Extract the [X, Y] coordinate from the center of the cell holding the provided text.  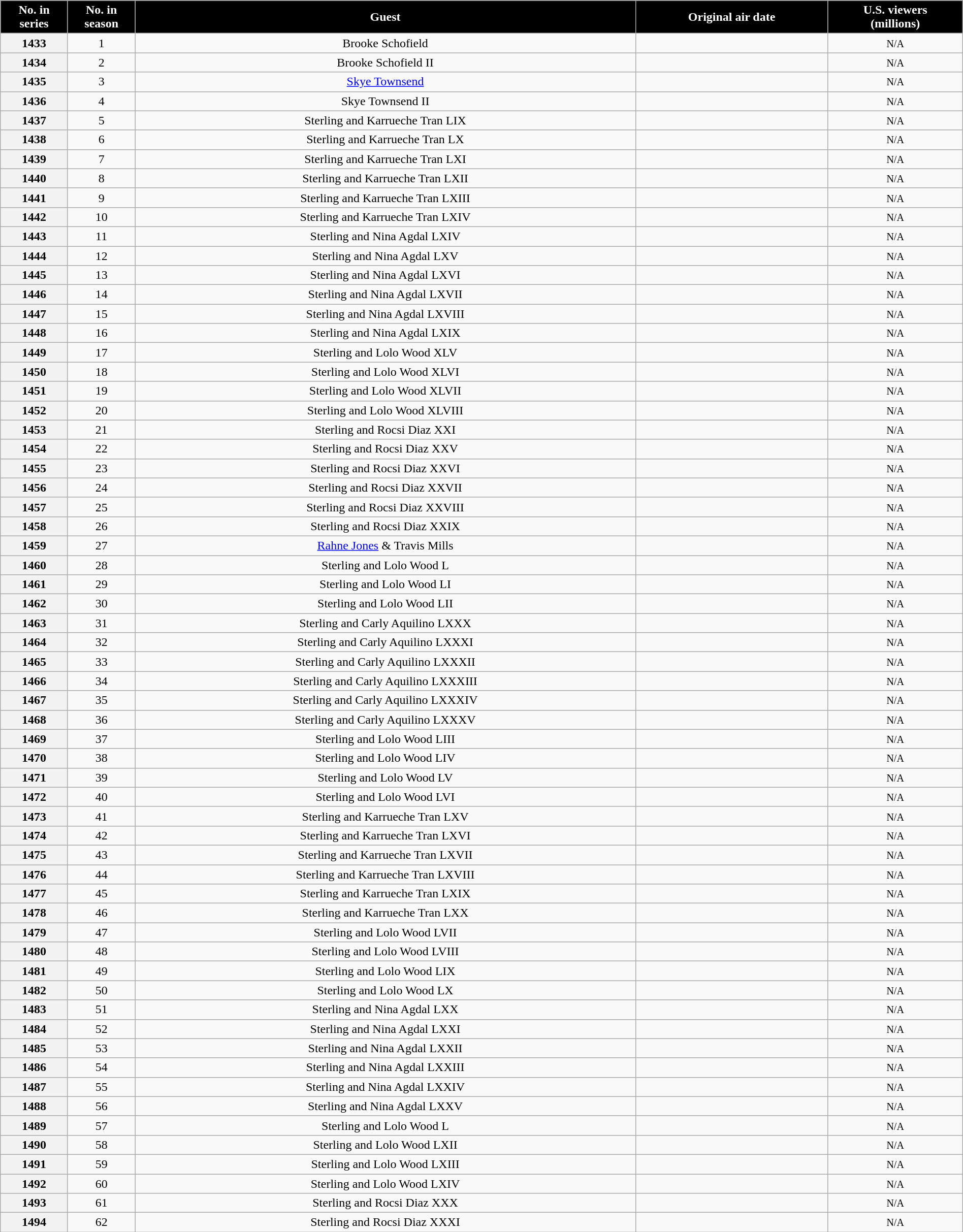
32 [102, 642]
45 [102, 894]
Sterling and Nina Agdal LXX [385, 1010]
25 [102, 507]
Sterling and Karrueche Tran LXIX [385, 894]
Sterling and Nina Agdal LXXII [385, 1048]
1440 [35, 178]
1491 [35, 1164]
Sterling and Rocsi Diaz XXVII [385, 488]
Sterling and Rocsi Diaz XXVIII [385, 507]
Sterling and Nina Agdal LXXI [385, 1029]
6 [102, 140]
5 [102, 120]
10 [102, 217]
1471 [35, 777]
1479 [35, 932]
1438 [35, 140]
1452 [35, 410]
1487 [35, 1087]
Sterling and Karrueche Tran LXII [385, 178]
Sterling and Nina Agdal LXXIII [385, 1067]
1458 [35, 526]
Guest [385, 17]
Sterling and Lolo Wood LVIII [385, 952]
Rahne Jones & Travis Mills [385, 545]
Sterling and Lolo Wood LII [385, 604]
18 [102, 372]
1473 [35, 816]
Sterling and Nina Agdal LXIV [385, 236]
7 [102, 159]
Sterling and Nina Agdal LXVI [385, 275]
42 [102, 835]
Skye Townsend II [385, 101]
No. inseason [102, 17]
1464 [35, 642]
1470 [35, 758]
Sterling and Rocsi Diaz XXX [385, 1203]
53 [102, 1048]
1433 [35, 43]
1441 [35, 198]
1485 [35, 1048]
41 [102, 816]
Sterling and Karrueche Tran LX [385, 140]
Sterling and Carly Aquilino LXXXIII [385, 681]
61 [102, 1203]
1494 [35, 1222]
Sterling and Karrueche Tran LXIII [385, 198]
38 [102, 758]
2 [102, 62]
1483 [35, 1010]
16 [102, 333]
1459 [35, 545]
40 [102, 797]
1469 [35, 739]
Sterling and Lolo Wood LXIV [385, 1184]
11 [102, 236]
37 [102, 739]
1457 [35, 507]
Sterling and Lolo Wood XLVII [385, 391]
3 [102, 82]
1476 [35, 874]
Sterling and Lolo Wood LV [385, 777]
Sterling and Nina Agdal LXXIV [385, 1087]
1468 [35, 720]
1446 [35, 295]
1463 [35, 623]
Sterling and Nina Agdal LXV [385, 255]
28 [102, 565]
1451 [35, 391]
55 [102, 1087]
24 [102, 488]
27 [102, 545]
1442 [35, 217]
1489 [35, 1125]
Sterling and Lolo Wood LXIII [385, 1164]
Sterling and Karrueche Tran LXVI [385, 835]
1486 [35, 1067]
23 [102, 468]
44 [102, 874]
50 [102, 990]
33 [102, 662]
29 [102, 585]
1474 [35, 835]
1456 [35, 488]
48 [102, 952]
1448 [35, 333]
Sterling and Lolo Wood LVI [385, 797]
Sterling and Karrueche Tran LXIV [385, 217]
36 [102, 720]
Sterling and Lolo Wood LIII [385, 739]
19 [102, 391]
51 [102, 1010]
1493 [35, 1203]
1484 [35, 1029]
43 [102, 855]
Sterling and Lolo Wood XLV [385, 352]
Sterling and Nina Agdal LXXV [385, 1106]
1443 [35, 236]
1481 [35, 971]
1466 [35, 681]
1449 [35, 352]
58 [102, 1145]
26 [102, 526]
1480 [35, 952]
1492 [35, 1184]
U.S. viewers(millions) [895, 17]
56 [102, 1106]
Sterling and Karrueche Tran LXV [385, 816]
1461 [35, 585]
1436 [35, 101]
20 [102, 410]
46 [102, 913]
Sterling and Karrueche Tran LXI [385, 159]
Sterling and Carly Aquilino LXXXIV [385, 700]
Brooke Schofield II [385, 62]
57 [102, 1125]
Sterling and Lolo Wood LX [385, 990]
Sterling and Karrueche Tran LXVII [385, 855]
1465 [35, 662]
4 [102, 101]
1462 [35, 604]
1434 [35, 62]
Sterling and Carly Aquilino LXXXI [385, 642]
54 [102, 1067]
1437 [35, 120]
1439 [35, 159]
Sterling and Lolo Wood LIX [385, 971]
Brooke Schofield [385, 43]
Sterling and Carly Aquilino LXXX [385, 623]
Sterling and Rocsi Diaz XXXI [385, 1222]
60 [102, 1184]
1454 [35, 449]
Sterling and Lolo Wood LI [385, 585]
1490 [35, 1145]
15 [102, 314]
49 [102, 971]
14 [102, 295]
1444 [35, 255]
Sterling and Nina Agdal LXVII [385, 295]
1455 [35, 468]
1475 [35, 855]
Sterling and Carly Aquilino LXXXII [385, 662]
1477 [35, 894]
62 [102, 1222]
1467 [35, 700]
Sterling and Rocsi Diaz XXV [385, 449]
1435 [35, 82]
Original air date [731, 17]
13 [102, 275]
30 [102, 604]
No. inseries [35, 17]
12 [102, 255]
1488 [35, 1106]
Sterling and Rocsi Diaz XXIX [385, 526]
Sterling and Lolo Wood LVII [385, 932]
1472 [35, 797]
Sterling and Carly Aquilino LXXXV [385, 720]
1450 [35, 372]
Sterling and Karrueche Tran LXX [385, 913]
1460 [35, 565]
21 [102, 430]
1482 [35, 990]
Sterling and Lolo Wood XLVI [385, 372]
31 [102, 623]
Sterling and Lolo Wood LXII [385, 1145]
1453 [35, 430]
47 [102, 932]
22 [102, 449]
Sterling and Lolo Wood XLVIII [385, 410]
52 [102, 1029]
9 [102, 198]
Sterling and Karrueche Tran LXVIII [385, 874]
8 [102, 178]
34 [102, 681]
1 [102, 43]
Sterling and Nina Agdal LXVIII [385, 314]
17 [102, 352]
Sterling and Lolo Wood LIV [385, 758]
39 [102, 777]
Sterling and Nina Agdal LXIX [385, 333]
1447 [35, 314]
1478 [35, 913]
Skye Townsend [385, 82]
Sterling and Rocsi Diaz XXVI [385, 468]
35 [102, 700]
Sterling and Rocsi Diaz XXI [385, 430]
59 [102, 1164]
1445 [35, 275]
Sterling and Karrueche Tran LIX [385, 120]
